Return the (x, y) coordinate for the center point of the cell that contains the specified text.  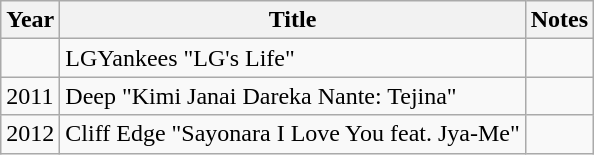
Cliff Edge "Sayonara I Love You feat. Jya-Me" (292, 134)
2011 (30, 96)
Deep "Kimi Janai Dareka Nante: Tejina" (292, 96)
Title (292, 20)
Notes (559, 20)
Year (30, 20)
LGYankees "LG's Life" (292, 58)
2012 (30, 134)
